Extract the [x, y] coordinate from the center of the cell holding the provided text.  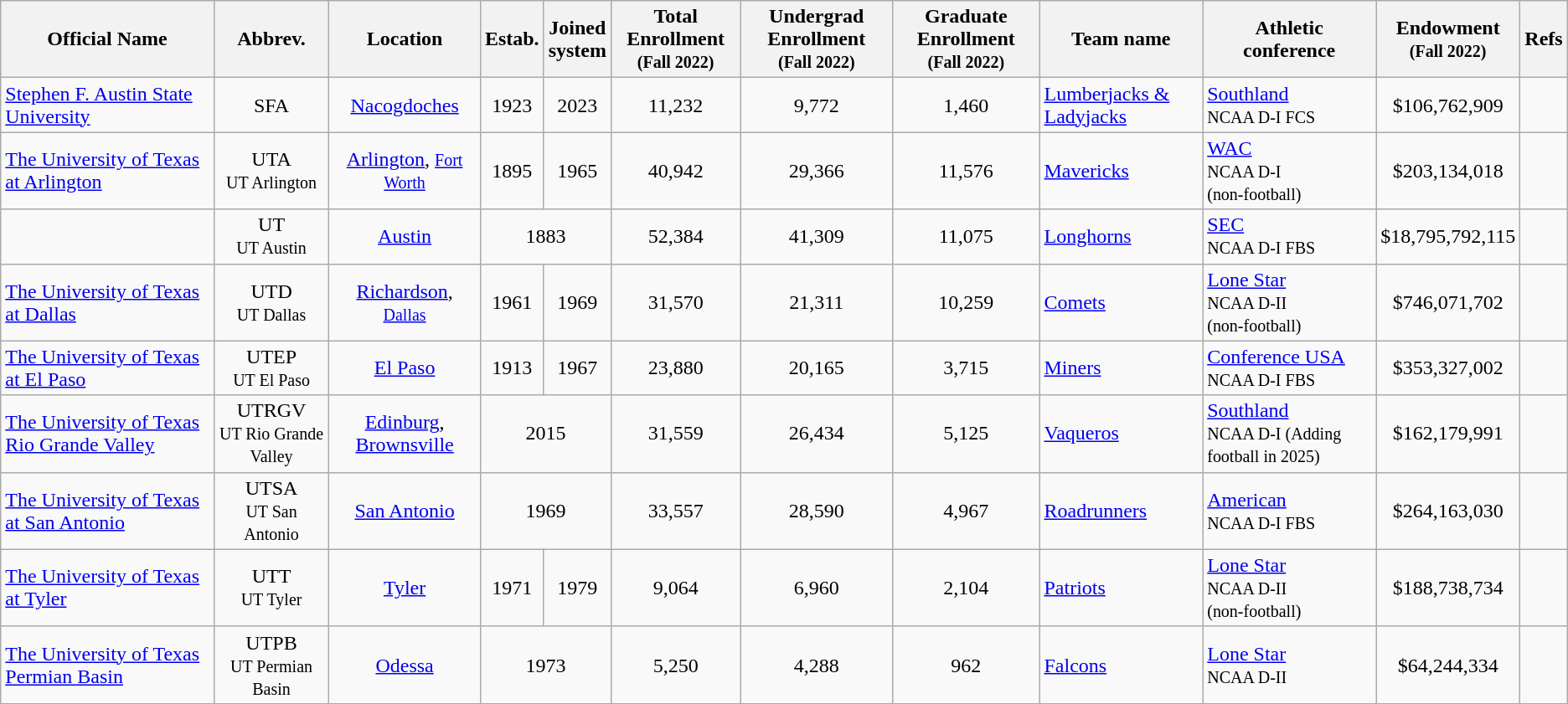
UTEPUT El Paso [271, 368]
UTAUT Arlington [271, 171]
San Antonio [405, 511]
Tyler [405, 588]
SouthlandNCAA D-I FCS [1290, 105]
Official Name [107, 39]
$353,327,002 [1448, 368]
20,165 [817, 368]
31,570 [675, 302]
Arlington, Fort Worth [405, 171]
AmericanNCAA D-I FBS [1290, 511]
26,434 [817, 434]
The University of Texas Permian Basin [107, 665]
Roadrunners [1121, 511]
The University of Texas at Arlington [107, 171]
6,960 [817, 588]
1961 [512, 302]
40,942 [675, 171]
Athleticconference [1290, 39]
11,576 [967, 171]
Location [405, 39]
UTUT Austin [271, 236]
33,557 [675, 511]
The University of Texas at San Antonio [107, 511]
The University of Texas at El Paso [107, 368]
10,259 [967, 302]
3,715 [967, 368]
Nacogdoches [405, 105]
5,250 [675, 665]
1967 [577, 368]
Falcons [1121, 665]
UTSAUT San Antonio [271, 511]
1,460 [967, 105]
Joinedsystem [577, 39]
Endowment(Fall 2022) [1448, 39]
1923 [512, 105]
2015 [545, 434]
$264,163,030 [1448, 511]
1979 [577, 588]
SFA [271, 105]
1883 [545, 236]
UTPBUT Permian Basin [271, 665]
5,125 [967, 434]
Undergrad Enrollment(Fall 2022) [817, 39]
Total Enrollment(Fall 2022) [675, 39]
$203,134,018 [1448, 171]
SouthlandNCAA D-I (Adding football in 2025) [1290, 434]
Stephen F. Austin State University [107, 105]
Edinburg, Brownsville [405, 434]
Miners [1121, 368]
11,075 [967, 236]
23,880 [675, 368]
Team name [1121, 39]
Comets [1121, 302]
2023 [577, 105]
52,384 [675, 236]
Richardson, Dallas [405, 302]
Refs [1544, 39]
Odessa [405, 665]
Austin [405, 236]
Conference USANCAA D-I FBS [1290, 368]
Abbrev. [271, 39]
1913 [512, 368]
UTRGVUT Rio Grande Valley [271, 434]
1965 [577, 171]
1971 [512, 588]
The University of Texas at Dallas [107, 302]
WACNCAA D-I(non-football) [1290, 171]
Estab. [512, 39]
SECNCAA D-I FBS [1290, 236]
Mavericks [1121, 171]
41,309 [817, 236]
9,772 [817, 105]
Longhorns [1121, 236]
$18,795,792,115 [1448, 236]
962 [967, 665]
UTDUT Dallas [271, 302]
Vaqueros [1121, 434]
29,366 [817, 171]
$188,738,734 [1448, 588]
Lone StarNCAA D-II [1290, 665]
UTTUT Tyler [271, 588]
$106,762,909 [1448, 105]
El Paso [405, 368]
2,104 [967, 588]
Graduate Enrollment(Fall 2022) [967, 39]
4,967 [967, 511]
Patriots [1121, 588]
$64,244,334 [1448, 665]
Lumberjacks & Ladyjacks [1121, 105]
The University of Texas at Tyler [107, 588]
$746,071,702 [1448, 302]
9,064 [675, 588]
4,288 [817, 665]
The University of Texas Rio Grande Valley [107, 434]
1973 [545, 665]
1895 [512, 171]
21,311 [817, 302]
28,590 [817, 511]
31,559 [675, 434]
$162,179,991 [1448, 434]
11,232 [675, 105]
